Return the [X, Y] coordinate for the center point of the cell that contains the specified text.  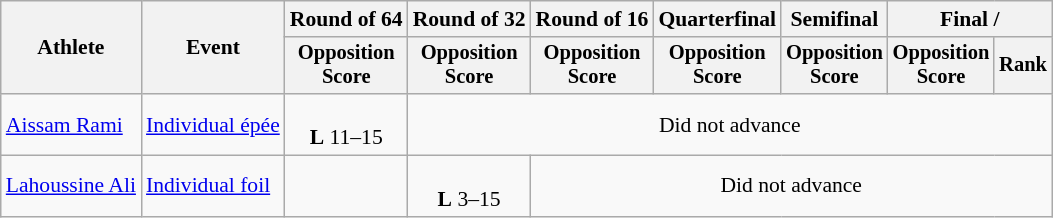
Rank [1023, 66]
Individual épée [213, 124]
Semifinal [834, 19]
Aissam Rami [71, 124]
Final / [970, 19]
Quarterfinal [717, 19]
Individual foil [213, 186]
Athlete [71, 48]
Event [213, 48]
Round of 32 [470, 19]
L 11–15 [346, 124]
L 3–15 [470, 186]
Round of 64 [346, 19]
Lahoussine Ali [71, 186]
Round of 16 [592, 19]
